Return [X, Y] of the center of cell containing provided text 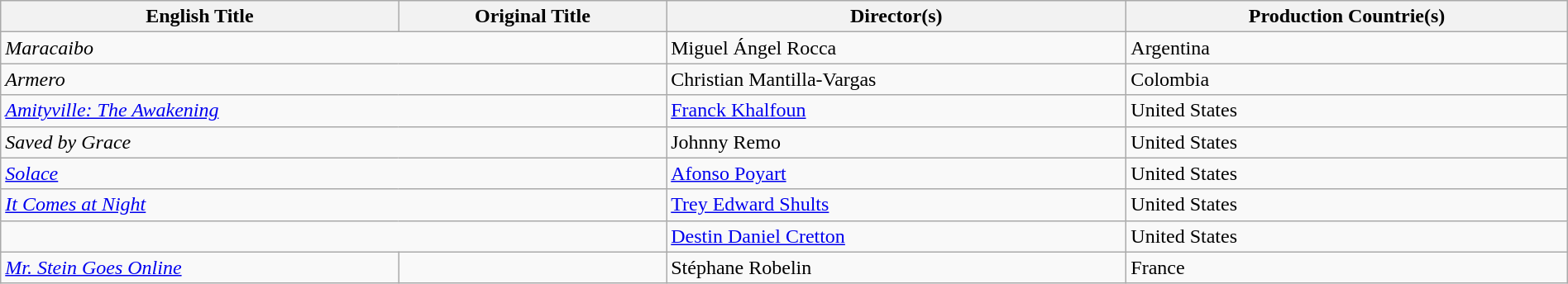
Production Countrie(s) [1346, 17]
Johnny Remo [896, 142]
Mr. Stein Goes Online [200, 267]
Stéphane Robelin [896, 267]
English Title [200, 17]
Destin Daniel Cretton [896, 236]
France [1346, 267]
Colombia [1346, 79]
Christian Mantilla-Vargas [896, 79]
Director(s) [896, 17]
Afonso Poyart [896, 173]
Trey Edward Shults [896, 205]
Franck Khalfoun [896, 111]
Saved by Grace [334, 142]
Amityville: The Awakening [334, 111]
Solace [334, 173]
Argentina [1346, 48]
Miguel Ángel Rocca [896, 48]
It Comes at Night [334, 205]
Maracaibo [334, 48]
Original Title [533, 17]
Armero [334, 79]
